Capture the cell that displays the provided text and extract its [x, y] central coordinate. 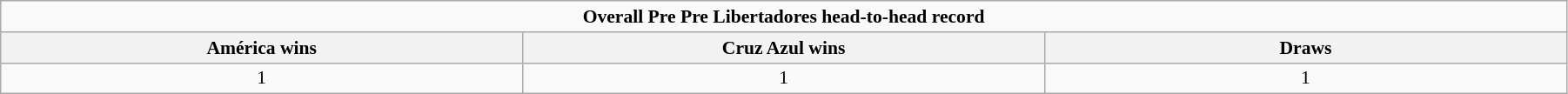
América wins [262, 48]
Draws [1306, 48]
Cruz Azul wins [784, 48]
Overall Pre Pre Libertadores head-to-head record [784, 17]
